Determine the [x, y] coordinate at the center of the cell enclosing the given text.  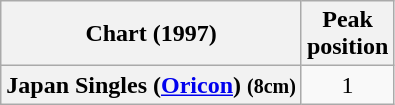
1 [347, 85]
Japan Singles (Oricon) (8cm) [152, 85]
Chart (1997) [152, 34]
Peakposition [347, 34]
